Return (X, Y) of the center of cell containing provided text 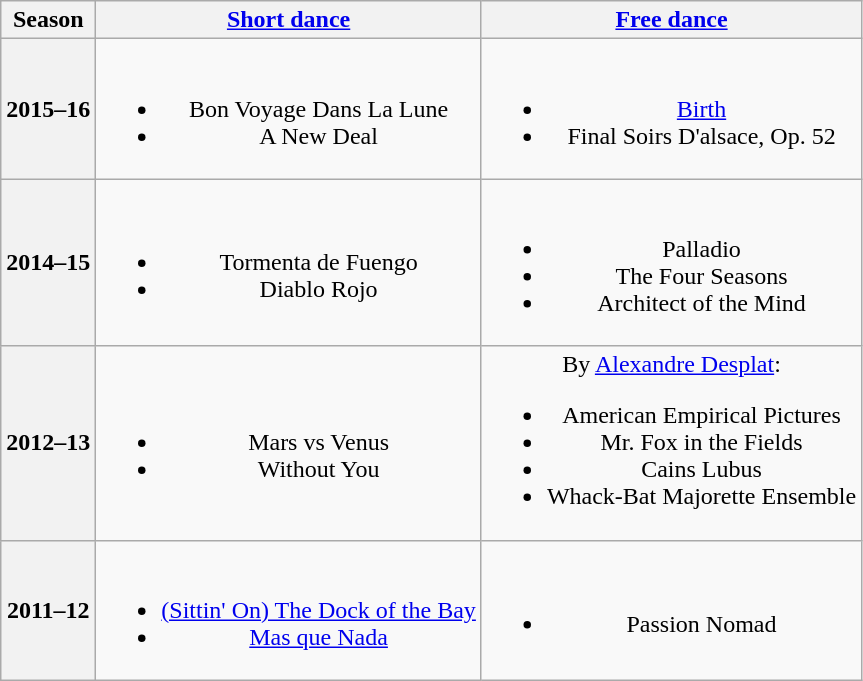
(Sittin' On) The Dock of the BayMas que Nada (289, 610)
Bon Voyage Dans La Lune A New Deal (289, 109)
By Alexandre Desplat:American Empirical PicturesMr. Fox in the FieldsCains LubusWhack-Bat Majorette Ensemble (671, 443)
2012–13 (48, 443)
2014–15 (48, 262)
Season (48, 20)
Mars vs Venus Without You (289, 443)
2015–16 (48, 109)
Birth Final Soirs D'alsace, Op. 52 (671, 109)
Short dance (289, 20)
Palladio The Four Seasons Architect of the Mind (671, 262)
Tormenta de FuengoDiablo Rojo (289, 262)
2011–12 (48, 610)
Passion Nomad (671, 610)
Free dance (671, 20)
